Find where the given text appears and provide that cell's center as (X, Y) coordinate. 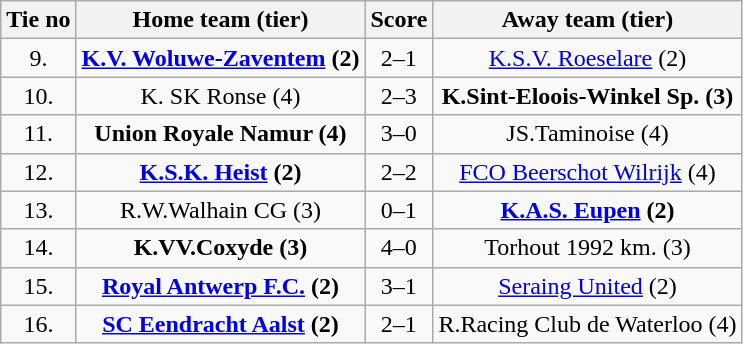
Score (399, 20)
Tie no (38, 20)
FCO Beerschot Wilrijk (4) (588, 172)
Away team (tier) (588, 20)
15. (38, 286)
K.A.S. Eupen (2) (588, 210)
10. (38, 96)
K.S.K. Heist (2) (220, 172)
12. (38, 172)
K.Sint-Eloois-Winkel Sp. (3) (588, 96)
3–1 (399, 286)
2–3 (399, 96)
R.W.Walhain CG (3) (220, 210)
K.VV.Coxyde (3) (220, 248)
K. SK Ronse (4) (220, 96)
JS.Taminoise (4) (588, 134)
11. (38, 134)
Union Royale Namur (4) (220, 134)
Home team (tier) (220, 20)
0–1 (399, 210)
SC Eendracht Aalst (2) (220, 324)
16. (38, 324)
13. (38, 210)
K.V. Woluwe-Zaventem (2) (220, 58)
4–0 (399, 248)
Royal Antwerp F.C. (2) (220, 286)
K.S.V. Roeselare (2) (588, 58)
Seraing United (2) (588, 286)
14. (38, 248)
2–2 (399, 172)
R.Racing Club de Waterloo (4) (588, 324)
Torhout 1992 km. (3) (588, 248)
3–0 (399, 134)
9. (38, 58)
